Identify which cell holds the provided text, then report its (X, Y) central coordinate. 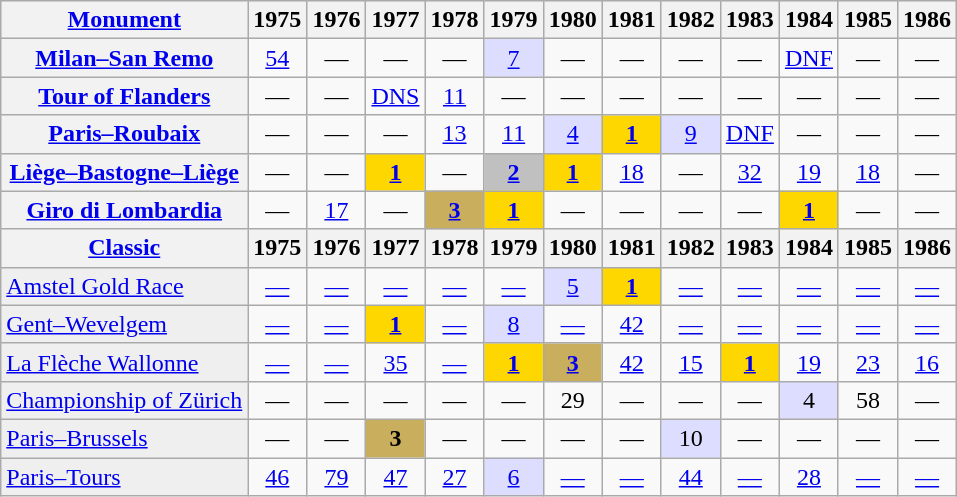
7 (514, 58)
23 (868, 362)
79 (336, 477)
15 (690, 362)
Tour of Flanders (124, 96)
9 (690, 134)
Monument (124, 20)
Paris–Tours (124, 477)
Paris–Brussels (124, 438)
8 (514, 324)
La Flèche Wallonne (124, 362)
32 (750, 172)
Liège–Bastogne–Liège (124, 172)
29 (572, 400)
Gent–Wevelgem (124, 324)
2 (514, 172)
35 (396, 362)
Championship of Zürich (124, 400)
10 (690, 438)
58 (868, 400)
54 (278, 58)
Paris–Roubaix (124, 134)
27 (454, 477)
Giro di Lombardia (124, 210)
Classic (124, 248)
17 (336, 210)
44 (690, 477)
5 (572, 286)
Milan–San Remo (124, 58)
16 (928, 362)
28 (808, 477)
47 (396, 477)
46 (278, 477)
DNS (396, 96)
13 (454, 134)
Amstel Gold Race (124, 286)
6 (514, 477)
